Pinpoint the cell where the given text exists, returning its (X, Y) midpoint coordinate. 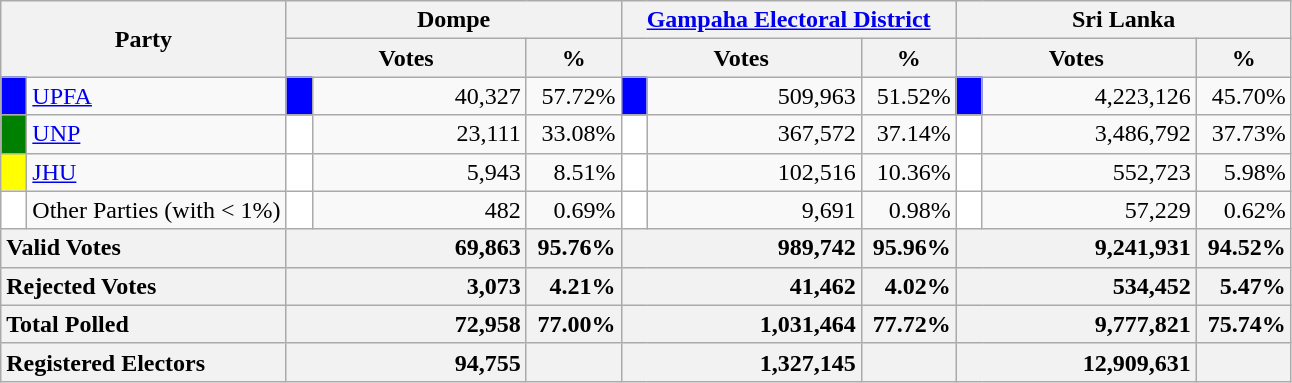
8.51% (574, 172)
41,462 (741, 286)
37.14% (908, 134)
4.02% (908, 286)
Valid Votes (144, 248)
95.96% (908, 248)
Dompe (454, 20)
482 (419, 210)
45.70% (1244, 96)
94.52% (1244, 248)
23,111 (419, 134)
Party (144, 39)
Other Parties (with < 1%) (156, 210)
509,963 (754, 96)
JHU (156, 172)
5,943 (419, 172)
3,486,792 (1089, 134)
0.62% (1244, 210)
367,572 (754, 134)
Registered Electors (144, 362)
51.52% (908, 96)
534,452 (1076, 286)
Gampaha Electoral District (788, 20)
1,031,464 (741, 324)
9,241,931 (1076, 248)
9,691 (754, 210)
77.72% (908, 324)
Total Polled (144, 324)
UNP (156, 134)
4.21% (574, 286)
75.74% (1244, 324)
37.73% (1244, 134)
77.00% (574, 324)
57.72% (574, 96)
10.36% (908, 172)
1,327,145 (741, 362)
5.47% (1244, 286)
9,777,821 (1076, 324)
102,516 (754, 172)
94,755 (406, 362)
33.08% (574, 134)
12,909,631 (1076, 362)
Rejected Votes (144, 286)
Sri Lanka (1124, 20)
40,327 (419, 96)
5.98% (1244, 172)
552,723 (1089, 172)
0.69% (574, 210)
3,073 (406, 286)
989,742 (741, 248)
UPFA (156, 96)
57,229 (1089, 210)
72,958 (406, 324)
69,863 (406, 248)
0.98% (908, 210)
4,223,126 (1089, 96)
95.76% (574, 248)
